Extract the [X, Y] coordinate from the center of the cell holding the provided text.  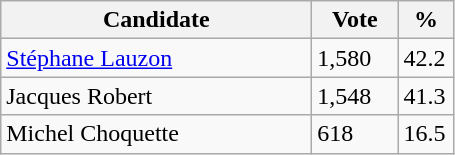
1,548 [355, 96]
% [426, 20]
Candidate [156, 20]
Stéphane Lauzon [156, 58]
1,580 [355, 58]
41.3 [426, 96]
Jacques Robert [156, 96]
42.2 [426, 58]
618 [355, 134]
16.5 [426, 134]
Vote [355, 20]
Michel Choquette [156, 134]
